Scan for the cell matching the given text and deliver its [X, Y] coordinate at center. 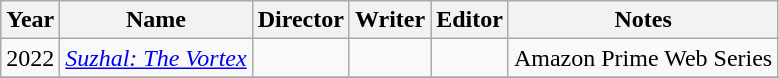
Year [30, 20]
2022 [30, 58]
Amazon Prime Web Series [642, 58]
Suzhal: The Vortex [156, 58]
Name [156, 20]
Writer [390, 20]
Editor [470, 20]
Director [300, 20]
Notes [642, 20]
